Find where the given text appears and provide that cell's center as (x, y) coordinate. 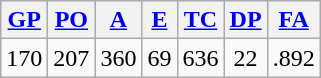
636 (200, 58)
207 (72, 58)
A (118, 20)
22 (246, 58)
DP (246, 20)
.892 (294, 58)
170 (24, 58)
69 (160, 58)
360 (118, 58)
FA (294, 20)
E (160, 20)
TC (200, 20)
GP (24, 20)
PO (72, 20)
